Capture the cell that displays the provided text and extract its (X, Y) central coordinate. 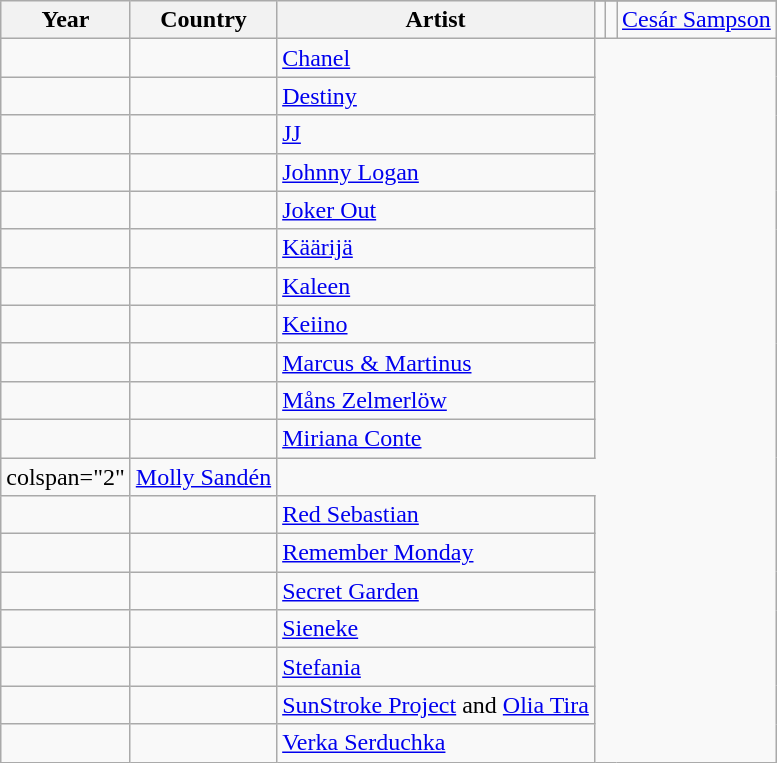
JJ (436, 134)
Chanel (436, 58)
Johnny Logan (436, 172)
Miriana Conte (436, 438)
SunStroke Project and Olia Tira (436, 705)
Red Sebastian (436, 515)
Verka Serduchka (436, 743)
Måns Zelmerlöw (436, 400)
Sieneke (436, 629)
Kaleen (436, 286)
Marcus & Martinus (436, 362)
Year (66, 20)
Joker Out (436, 210)
Stefania (436, 667)
Remember Monday (436, 553)
Keiino (436, 324)
colspan="2" (66, 477)
Secret Garden (436, 591)
Country (203, 20)
Molly Sandén (203, 477)
Cesár Sampson (697, 20)
Artist (436, 20)
Destiny (436, 96)
Käärijä (436, 248)
